Detect which cell encompasses the target text, then output its [x, y] center coordinate. 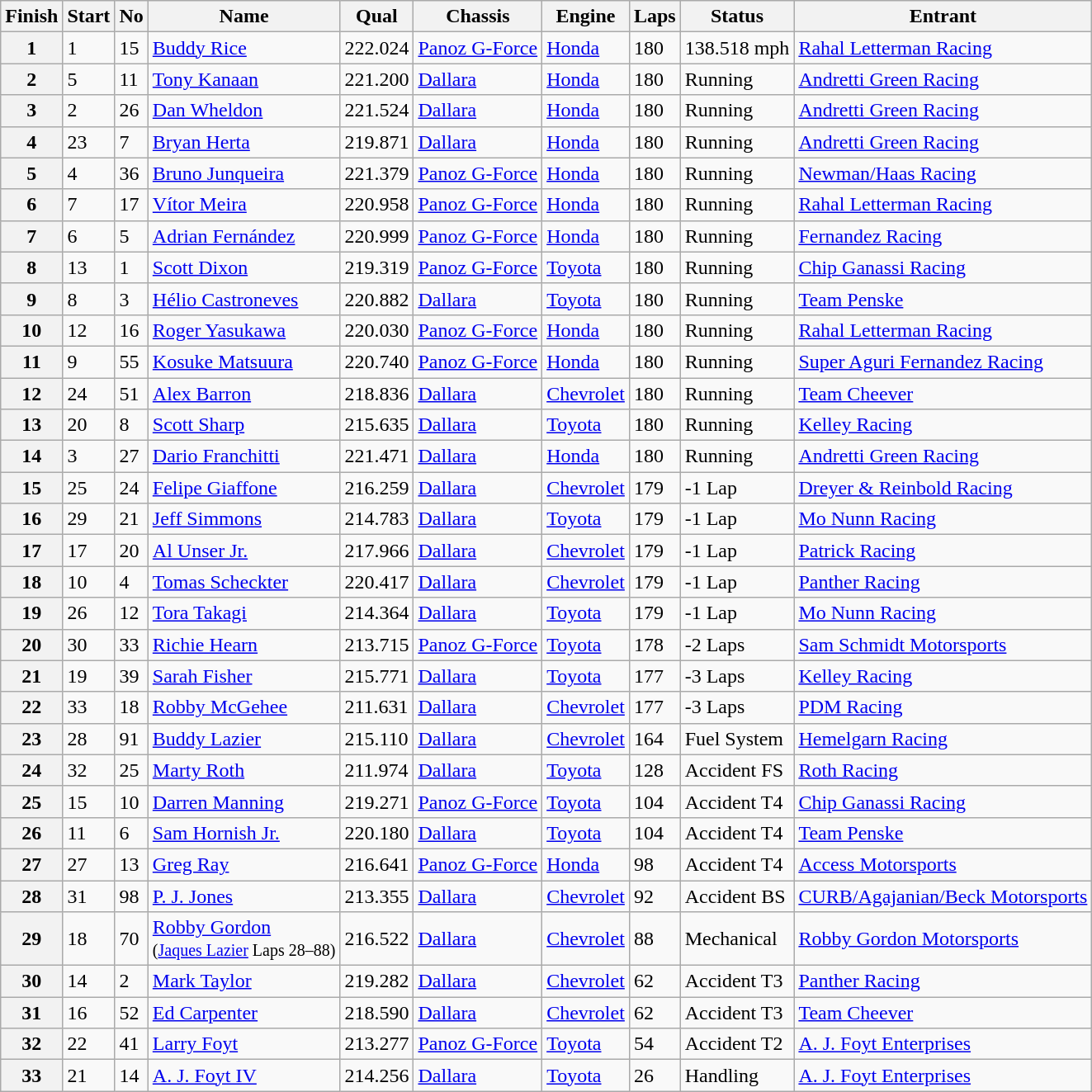
Buddy Lazier [244, 739]
Jeff Simmons [244, 519]
91 [131, 739]
215.635 [376, 425]
Sam Schmidt Motorsports [943, 645]
Roger Yasukawa [244, 330]
52 [131, 1013]
Fernandez Racing [943, 236]
PDM Racing [943, 707]
219.271 [376, 801]
Laps [655, 17]
Dreyer & Reinbold Racing [943, 488]
214.783 [376, 519]
216.522 [376, 939]
A. J. Foyt IV [244, 1075]
Greg Ray [244, 864]
Handling [737, 1075]
213.355 [376, 896]
-2 Laps [737, 645]
Al Unser Jr. [244, 551]
215.110 [376, 739]
Felipe Giaffone [244, 488]
Access Motorsports [943, 864]
218.590 [376, 1013]
219.871 [376, 142]
Chassis [478, 17]
Scott Sharp [244, 425]
Robby McGehee [244, 707]
220.740 [376, 362]
Dario Franchitti [244, 456]
Accident FS [737, 770]
219.282 [376, 981]
54 [655, 1044]
138.518 mph [737, 48]
Adrian Fernández [244, 236]
221.471 [376, 456]
221.379 [376, 173]
Tora Takagi [244, 613]
36 [131, 173]
Roth Racing [943, 770]
Mechanical [737, 939]
220.882 [376, 299]
Hemelgarn Racing [943, 739]
Accident BS [737, 896]
Fuel System [737, 739]
Robby Gordon Motorsports [943, 939]
213.715 [376, 645]
Bryan Herta [244, 142]
Buddy Rice [244, 48]
178 [655, 645]
Sam Hornish Jr. [244, 833]
Robby Gordon(Jaques Lazier Laps 28–88) [244, 939]
164 [655, 739]
221.524 [376, 111]
Hélio Castroneves [244, 299]
218.836 [376, 394]
220.417 [376, 582]
Sarah Fisher [244, 676]
41 [131, 1044]
Newman/Haas Racing [943, 173]
Engine [586, 17]
216.641 [376, 864]
Richie Hearn [244, 645]
Start [89, 17]
211.631 [376, 707]
Darren Manning [244, 801]
Entrant [943, 17]
Dan Wheldon [244, 111]
Kosuke Matsuura [244, 362]
220.180 [376, 833]
Mark Taylor [244, 981]
214.364 [376, 613]
Tomas Scheckter [244, 582]
215.771 [376, 676]
Accident T2 [737, 1044]
P. J. Jones [244, 896]
Tony Kanaan [244, 79]
214.256 [376, 1075]
CURB/Agajanian/Beck Motorsports [943, 896]
128 [655, 770]
220.958 [376, 205]
51 [131, 394]
220.030 [376, 330]
217.966 [376, 551]
213.277 [376, 1044]
Ed Carpenter [244, 1013]
92 [655, 896]
Marty Roth [244, 770]
222.024 [376, 48]
Name [244, 17]
Alex Barron [244, 394]
55 [131, 362]
70 [131, 939]
220.999 [376, 236]
39 [131, 676]
216.259 [376, 488]
No [131, 17]
211.974 [376, 770]
Patrick Racing [943, 551]
219.319 [376, 267]
221.200 [376, 79]
Qual [376, 17]
Finish [31, 17]
Super Aguri Fernandez Racing [943, 362]
88 [655, 939]
Bruno Junqueira [244, 173]
Status [737, 17]
Larry Foyt [244, 1044]
Scott Dixon [244, 267]
Vítor Meira [244, 205]
